Detect which cell encompasses the target text, then output its [X, Y] center coordinate. 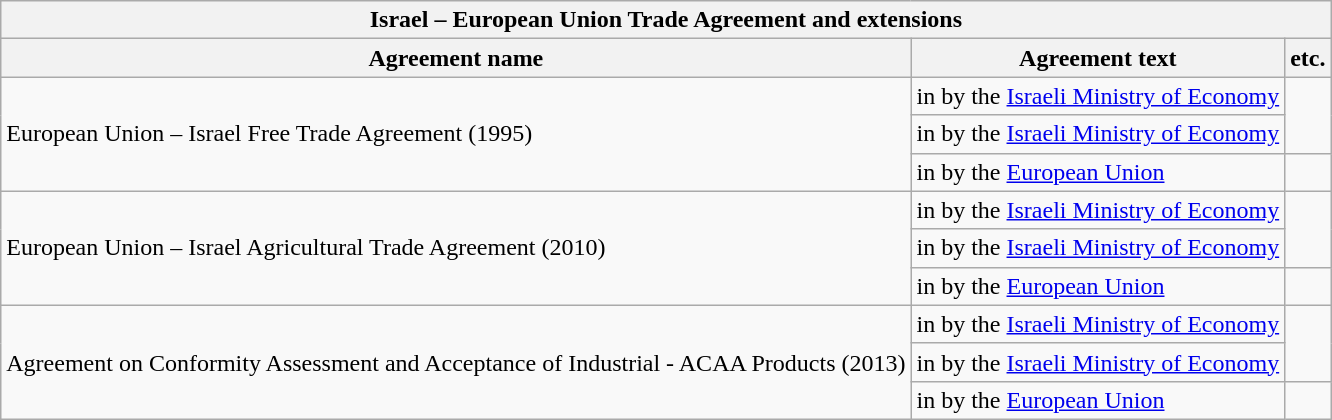
European Union – Israel Free Trade Agreement (1995) [456, 134]
etc. [1308, 58]
European Union – Israel Agricultural Trade Agreement (2010) [456, 248]
Israel – European Union Trade Agreement and extensions [666, 20]
Agreement on Conformity Assessment and Acceptance of Industrial - ACAA Products (2013) [456, 362]
Agreement text [1098, 58]
Agreement name [456, 58]
